For the text-containing cell, return its midpoint in [X, Y] coordinate format. 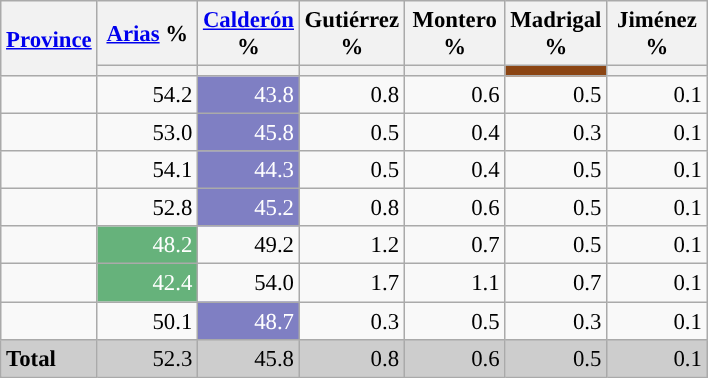
54.0 [249, 283]
54.2 [148, 95]
Calderón % [249, 34]
50.1 [148, 321]
42.4 [148, 283]
Jiménez % [658, 34]
54.1 [148, 170]
Arias % [148, 34]
Montero % [454, 34]
1.2 [352, 245]
49.2 [249, 245]
52.8 [148, 208]
1.7 [352, 283]
44.3 [249, 170]
48.7 [249, 321]
Total [49, 358]
Gutiérrez % [352, 34]
53.0 [148, 133]
45.2 [249, 208]
43.8 [249, 95]
48.2 [148, 245]
Madrigal % [556, 34]
Province [49, 38]
1.1 [454, 283]
52.3 [148, 358]
